Search for the cell housing the specified text and yield its (X, Y) center coordinate. 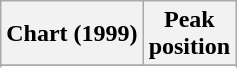
Peakposition (189, 34)
Chart (1999) (72, 34)
